From the cell containing the given text, extract its center point as [x, y] coordinate. 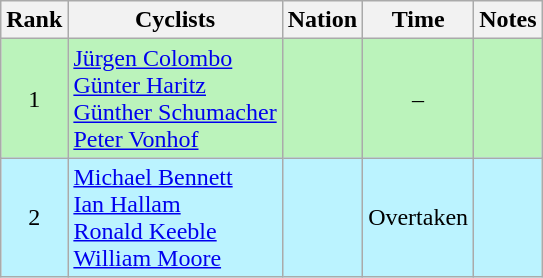
Rank [34, 20]
Michael BennettIan HallamRonald KeebleWilliam Moore [175, 218]
1 [34, 98]
Time [418, 20]
Notes [508, 20]
2 [34, 218]
– [418, 98]
Nation [322, 20]
Cyclists [175, 20]
Overtaken [418, 218]
Jürgen ColomboGünter HaritzGünther SchumacherPeter Vonhof [175, 98]
